For the text-containing cell, return its midpoint in (X, Y) coordinate format. 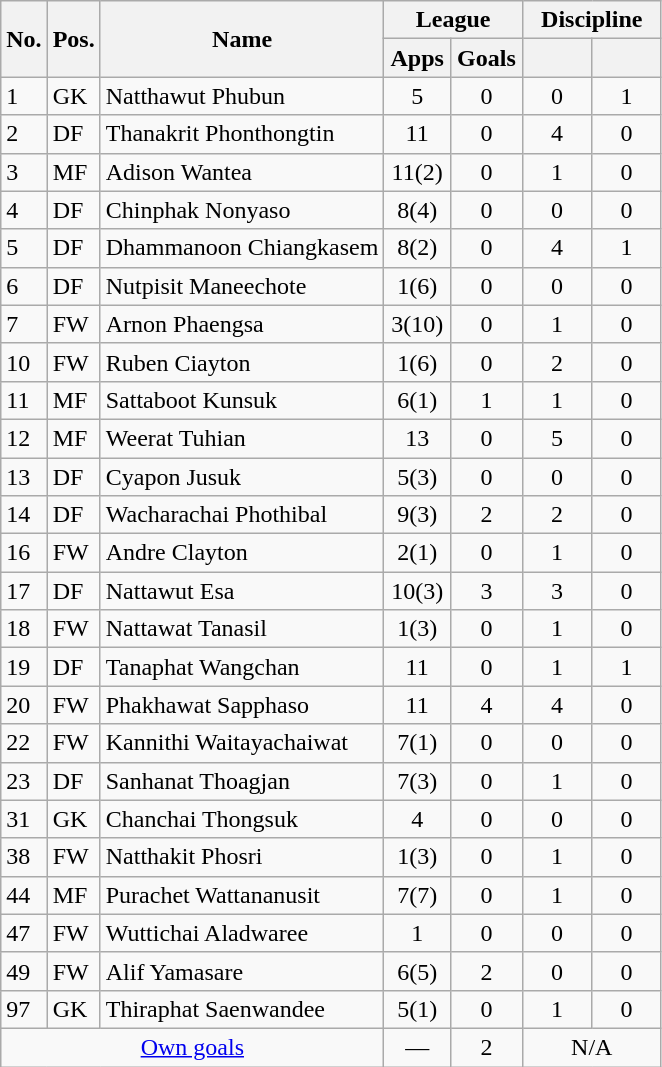
47 (24, 933)
7 (24, 324)
5(3) (418, 477)
Arnon Phaengsa (242, 324)
— (418, 1047)
Alif Yamasare (242, 971)
44 (24, 895)
19 (24, 667)
Thanakrit Phonthongtin (242, 134)
14 (24, 515)
Own goals (192, 1047)
Weerat Tuhian (242, 438)
Natthawut Phubun (242, 96)
Ruben Ciayton (242, 362)
6(5) (418, 971)
Chanchai Thongsuk (242, 819)
Discipline (592, 20)
Natthakit Phosri (242, 857)
8(4) (418, 210)
Dhammanoon Chiangkasem (242, 248)
Cyapon Jusuk (242, 477)
Sanhanat Thoagjan (242, 781)
97 (24, 1009)
Wuttichai Aladwaree (242, 933)
16 (24, 553)
Wacharachai Phothibal (242, 515)
Pos. (74, 39)
Nattawat Tanasil (242, 629)
Thiraphat Saenwandee (242, 1009)
League (454, 20)
8(2) (418, 248)
Kannithi Waitayachaiwat (242, 743)
Phakhawat Sapphaso (242, 705)
No. (24, 39)
17 (24, 591)
12 (24, 438)
31 (24, 819)
18 (24, 629)
20 (24, 705)
10 (24, 362)
N/A (592, 1047)
9(3) (418, 515)
6 (24, 286)
Apps (418, 58)
Nutpisit Maneechote (242, 286)
Chinphak Nonyaso (242, 210)
2(1) (418, 553)
11(2) (418, 172)
7(3) (418, 781)
Adison Wantea (242, 172)
5(1) (418, 1009)
49 (24, 971)
10(3) (418, 591)
Tanaphat Wangchan (242, 667)
38 (24, 857)
Purachet Wattananusit (242, 895)
7(1) (418, 743)
7(7) (418, 895)
Name (242, 39)
6(1) (418, 400)
23 (24, 781)
Goals (486, 58)
Andre Clayton (242, 553)
Sattaboot Kunsuk (242, 400)
22 (24, 743)
3(10) (418, 324)
Nattawut Esa (242, 591)
